Locate the cell with the specified text and output its [x, y] center coordinate. 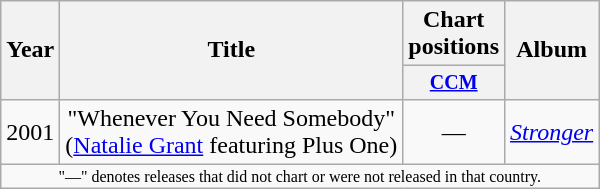
"Whenever You Need Somebody"(Natalie Grant featuring Plus One) [232, 132]
Title [232, 50]
Chart positions [454, 34]
— [454, 132]
2001 [30, 132]
CCM [454, 82]
Album [552, 50]
"—" denotes releases that did not chart or were not released in that country. [300, 176]
Year [30, 50]
Stronger [552, 132]
